From the cell containing the given text, extract its center point as [X, Y] coordinate. 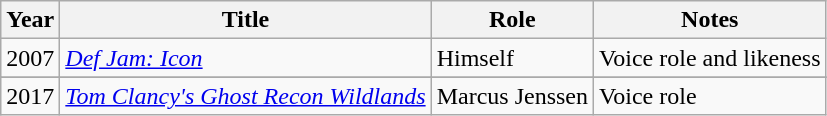
Himself [512, 58]
Tom Clancy's Ghost Recon Wildlands [246, 96]
Def Jam: Icon [246, 58]
Voice role and likeness [710, 58]
Marcus Jenssen [512, 96]
Voice role [710, 96]
2007 [30, 58]
Notes [710, 20]
Year [30, 20]
2017 [30, 96]
Role [512, 20]
Title [246, 20]
